Find where the given text appears and provide that cell's center as (X, Y) coordinate. 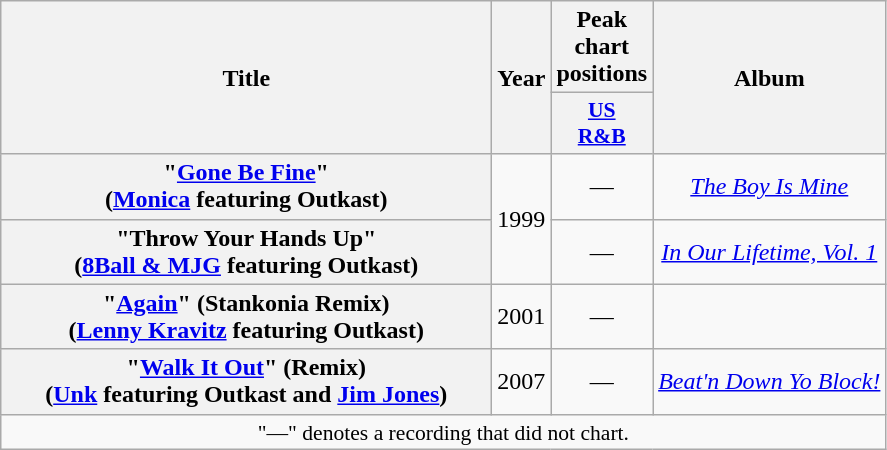
Beat'n Down Yo Block! (770, 382)
USR&B (602, 124)
2007 (522, 382)
"Throw Your Hands Up"(8Ball & MJG featuring Outkast) (246, 252)
Title (246, 78)
"Gone Be Fine"(Monica featuring Outkast) (246, 186)
"—" denotes a recording that did not chart. (444, 432)
The Boy Is Mine (770, 186)
"Walk It Out" (Remix)(Unk featuring Outkast and Jim Jones) (246, 382)
Year (522, 78)
Peak chart positions (602, 47)
In Our Lifetime, Vol. 1 (770, 252)
Album (770, 78)
"Again" (Stankonia Remix)(Lenny Kravitz featuring Outkast) (246, 316)
1999 (522, 219)
2001 (522, 316)
